Capture the cell that displays the provided text and extract its [X, Y] central coordinate. 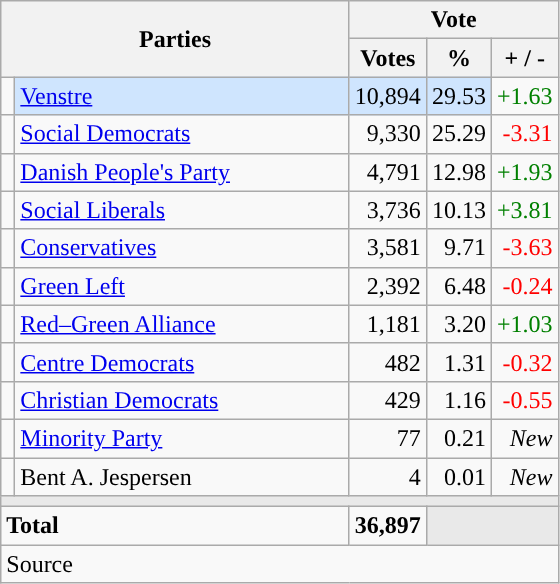
+1.93 [524, 172]
Bent A. Jespersen [182, 477]
% [458, 58]
29.53 [458, 96]
-0.55 [524, 400]
Conservatives [182, 248]
Source [280, 564]
4,791 [388, 172]
-3.31 [524, 134]
-0.24 [524, 286]
25.29 [458, 134]
2,392 [388, 286]
36,897 [388, 526]
Votes [388, 58]
1.31 [458, 362]
1,181 [388, 324]
10.13 [458, 210]
Social Liberals [182, 210]
77 [388, 438]
3,736 [388, 210]
Vote [454, 20]
6.48 [458, 286]
3.20 [458, 324]
-0.32 [524, 362]
12.98 [458, 172]
Venstre [182, 96]
4 [388, 477]
Total [176, 526]
Parties [176, 39]
0.21 [458, 438]
+1.63 [524, 96]
Green Left [182, 286]
Christian Democrats [182, 400]
429 [388, 400]
+3.81 [524, 210]
10,894 [388, 96]
9,330 [388, 134]
482 [388, 362]
Red–Green Alliance [182, 324]
9.71 [458, 248]
Danish People's Party [182, 172]
3,581 [388, 248]
1.16 [458, 400]
+ / - [524, 58]
+1.03 [524, 324]
0.01 [458, 477]
Minority Party [182, 438]
Centre Democrats [182, 362]
Social Democrats [182, 134]
-3.63 [524, 248]
